Output the (X, Y) coordinate of the center of the cell containing the given text.  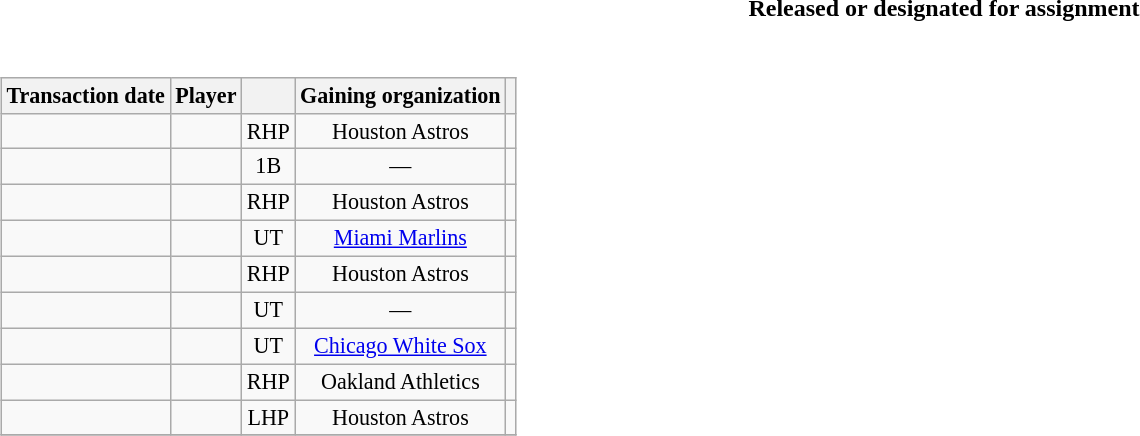
1B (268, 167)
Player (206, 95)
Chicago White Sox (400, 346)
Gaining organization (400, 95)
Oakland Athletics (400, 382)
Transaction date (86, 95)
LHP (268, 418)
Miami Marlins (400, 239)
